Return the (X, Y) coordinate for the center point of the cell that contains the specified text.  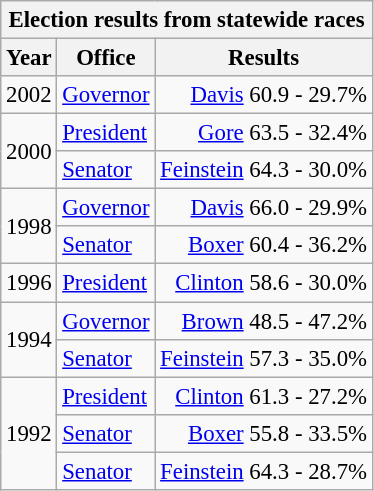
Feinstein 64.3 - 30.0% (264, 170)
Davis 60.9 - 29.7% (264, 95)
Year (29, 58)
2000 (29, 152)
Davis 66.0 - 29.9% (264, 208)
1992 (29, 434)
2002 (29, 95)
1998 (29, 226)
1994 (29, 340)
Feinstein 64.3 - 28.7% (264, 471)
Feinstein 57.3 - 35.0% (264, 358)
Results (264, 58)
Clinton 61.3 - 27.2% (264, 396)
Office (106, 58)
Election results from statewide races (187, 20)
Clinton 58.6 - 30.0% (264, 283)
Boxer 55.8 - 33.5% (264, 433)
Boxer 60.4 - 36.2% (264, 245)
Brown 48.5 - 47.2% (264, 321)
Gore 63.5 - 32.4% (264, 133)
1996 (29, 283)
